Capture the cell that displays the provided text and extract its (X, Y) central coordinate. 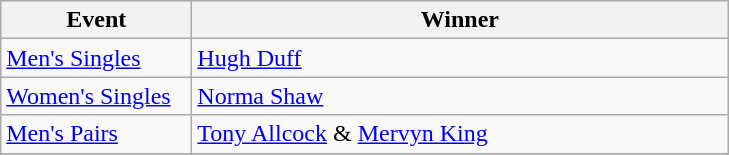
Norma Shaw (460, 96)
Hugh Duff (460, 58)
Winner (460, 20)
Women's Singles (96, 96)
Men's Singles (96, 58)
Men's Pairs (96, 134)
Tony Allcock & Mervyn King (460, 134)
Event (96, 20)
